Provide the (X, Y) coordinate of the cell's center where the given text is located.  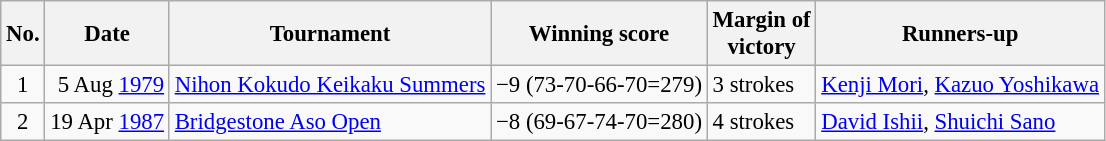
Date (107, 34)
−8 (69-67-74-70=280) (600, 122)
Bridgestone Aso Open (330, 122)
No. (23, 34)
Tournament (330, 34)
−9 (73-70-66-70=279) (600, 85)
Margin ofvictory (762, 34)
David Ishii, Shuichi Sano (960, 122)
1 (23, 85)
5 Aug 1979 (107, 85)
Kenji Mori, Kazuo Yoshikawa (960, 85)
Runners-up (960, 34)
3 strokes (762, 85)
19 Apr 1987 (107, 122)
4 strokes (762, 122)
Winning score (600, 34)
2 (23, 122)
Nihon Kokudo Keikaku Summers (330, 85)
